For the text-containing cell, return its midpoint in (X, Y) coordinate format. 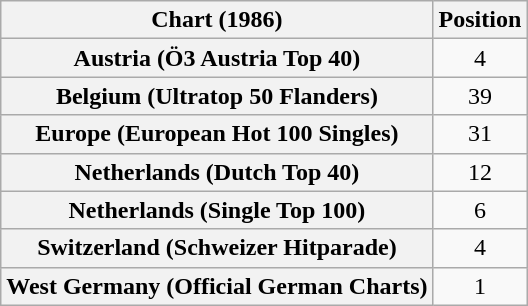
1 (480, 286)
West Germany (Official German Charts) (217, 286)
Netherlands (Single Top 100) (217, 210)
Austria (Ö3 Austria Top 40) (217, 58)
Position (480, 20)
Europe (European Hot 100 Singles) (217, 134)
39 (480, 96)
Switzerland (Schweizer Hitparade) (217, 248)
6 (480, 210)
Chart (1986) (217, 20)
31 (480, 134)
Netherlands (Dutch Top 40) (217, 172)
12 (480, 172)
Belgium (Ultratop 50 Flanders) (217, 96)
